Locate the cell with the specified text and output its [x, y] center coordinate. 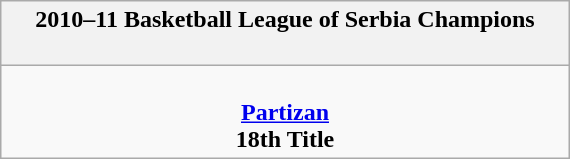
2010–11 Basketball League of Serbia Champions [284, 34]
Partizan18th Title [284, 112]
